Return [X, Y] of the center of cell containing provided text 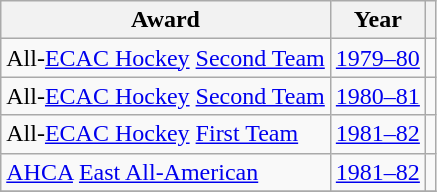
Award [166, 20]
All-ECAC Hockey First Team [166, 134]
Year [378, 20]
1980–81 [378, 96]
1979–80 [378, 58]
AHCA East All-American [166, 172]
